Pinpoint the cell where the given text exists, returning its [x, y] midpoint coordinate. 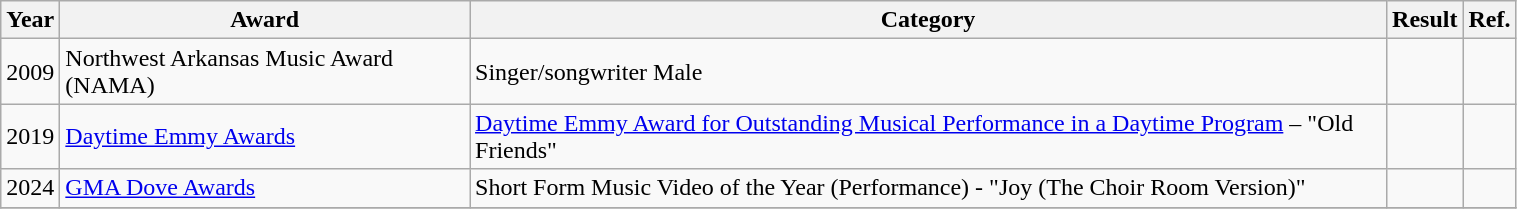
Northwest Arkansas Music Award (NAMA) [265, 72]
GMA Dove Awards [265, 188]
Year [30, 20]
2019 [30, 136]
Singer/songwriter Male [928, 72]
Daytime Emmy Award for Outstanding Musical Performance in a Daytime Program – "Old Friends" [928, 136]
Award [265, 20]
Short Form Music Video of the Year (Performance) - "Joy (The Choir Room Version)" [928, 188]
Category [928, 20]
Ref. [1490, 20]
Result [1425, 20]
2024 [30, 188]
Daytime Emmy Awards [265, 136]
2009 [30, 72]
